Extract the [x, y] coordinate from the center of the cell holding the provided text.  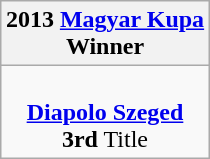
Diapolo Szeged3rd Title [104, 112]
2013 Magyar KupaWinner [104, 34]
